Locate the cell with the specified text and output its (x, y) center coordinate. 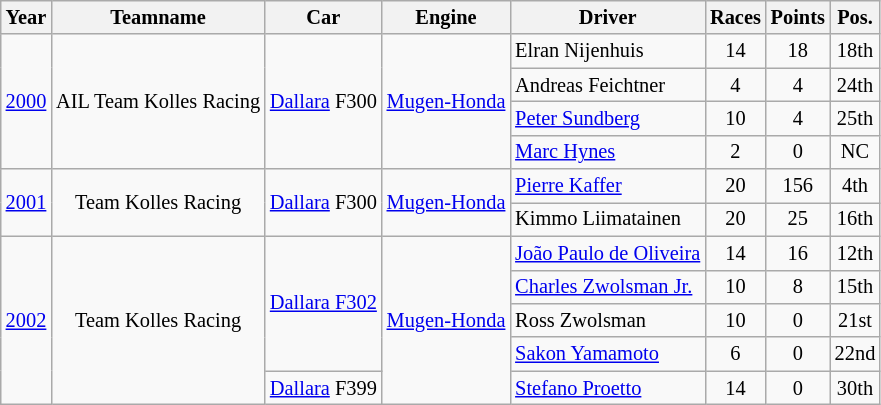
Driver (608, 17)
30th (855, 388)
2001 (26, 202)
2 (736, 152)
15th (855, 287)
João Paulo de Oliveira (608, 253)
Pos. (855, 17)
6 (736, 354)
Andreas Feichtner (608, 85)
Dallara F399 (324, 388)
25th (855, 118)
16th (855, 219)
Elran Nijenhuis (608, 51)
NC (855, 152)
18 (798, 51)
Car (324, 17)
8 (798, 287)
25 (798, 219)
24th (855, 85)
18th (855, 51)
Dallara F302 (324, 304)
Kimmo Liimatainen (608, 219)
21st (855, 320)
2002 (26, 320)
Marc Hynes (608, 152)
Pierre Kaffer (608, 186)
2000 (26, 102)
156 (798, 186)
Year (26, 17)
22nd (855, 354)
Teamname (158, 17)
Engine (446, 17)
Races (736, 17)
Charles Zwolsman Jr. (608, 287)
Ross Zwolsman (608, 320)
Points (798, 17)
Sakon Yamamoto (608, 354)
Peter Sundberg (608, 118)
12th (855, 253)
AIL Team Kolles Racing (158, 102)
Stefano Proetto (608, 388)
16 (798, 253)
4th (855, 186)
